From the cell containing the given text, extract its center point as (X, Y) coordinate. 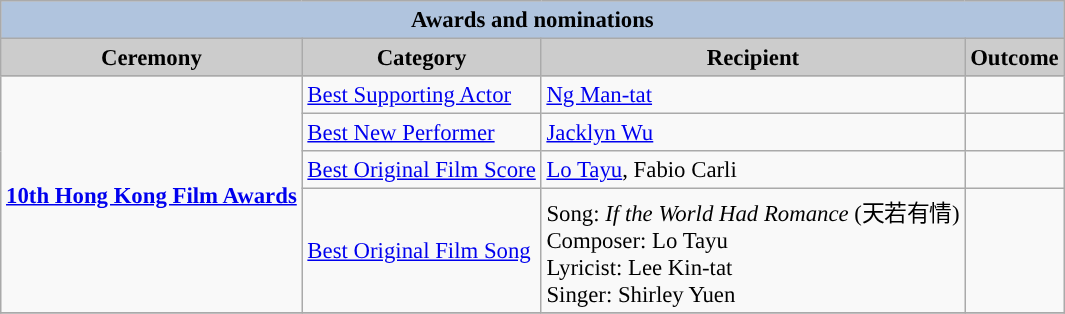
Recipient (753, 58)
Category (422, 58)
Best Supporting Actor (422, 95)
Jacklyn Wu (753, 133)
Best Original Film Song (422, 252)
Best New Performer (422, 133)
Song: If the World Had Romance (天若有情)Composer: Lo Tayu Lyricist: Lee Kin-tat Singer: Shirley Yuen (753, 252)
Best Original Film Score (422, 170)
Ng Man-tat (753, 95)
Ceremony (152, 58)
10th Hong Kong Film Awards (152, 194)
Awards and nominations (532, 20)
Outcome (1014, 58)
Lo Tayu, Fabio Carli (753, 170)
